Extract the (X, Y) coordinate from the center of the cell holding the provided text.  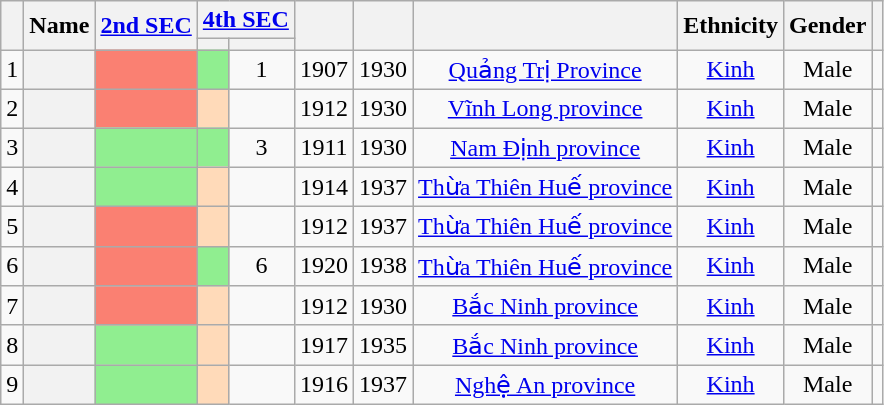
Nghệ An province (546, 385)
1911 (324, 148)
1914 (324, 187)
Nam Định province (546, 148)
Name (60, 26)
Gender (827, 26)
1907 (324, 70)
1920 (324, 266)
2nd SEC (146, 26)
1935 (382, 345)
4th SEC (246, 20)
1917 (324, 345)
Vĩnh Long province (546, 108)
1916 (324, 385)
7 (12, 306)
8 (12, 345)
5 (12, 227)
4 (12, 187)
1938 (382, 266)
9 (12, 385)
Quảng Trị Province (546, 70)
2 (12, 108)
Ethnicity (731, 26)
